Provide the [x, y] coordinate of the cell's center where the given text is located.  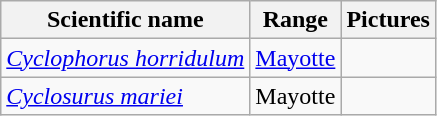
Range [296, 20]
Pictures [388, 20]
Scientific name [126, 20]
Cyclosurus mariei [126, 96]
Cyclophorus horridulum [126, 58]
